Scan for the cell matching the given text and deliver its (X, Y) coordinate at center. 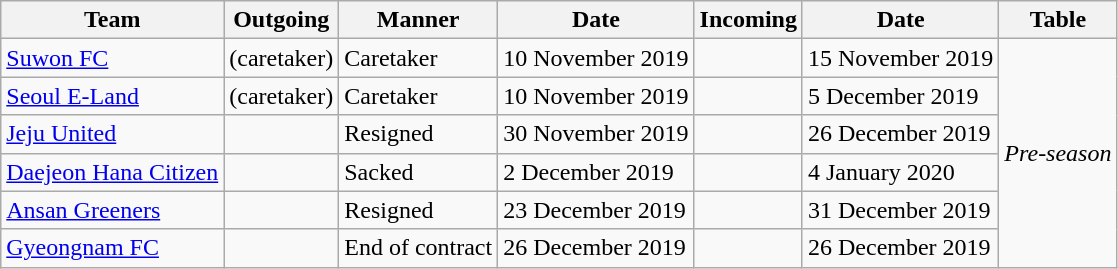
Suwon FC (112, 58)
Team (112, 20)
5 December 2019 (900, 96)
31 December 2019 (900, 210)
4 January 2020 (900, 172)
Incoming (748, 20)
End of contract (418, 248)
Jeju United (112, 134)
2 December 2019 (596, 172)
15 November 2019 (900, 58)
Pre-season (1058, 153)
Table (1058, 20)
Gyeongnam FC (112, 248)
Manner (418, 20)
23 December 2019 (596, 210)
Outgoing (282, 20)
Sacked (418, 172)
30 November 2019 (596, 134)
Daejeon Hana Citizen (112, 172)
Ansan Greeners (112, 210)
Seoul E-Land (112, 96)
